Provide the (x, y) coordinate of the cell's center where the given text is located.  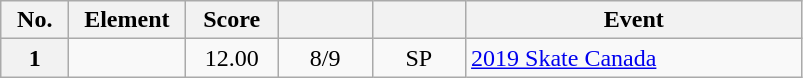
Score (232, 20)
8/9 (325, 58)
SP (419, 58)
1 (35, 58)
No. (35, 20)
2019 Skate Canada (634, 58)
Element (127, 20)
12.00 (232, 58)
Event (634, 20)
